Determine the [X, Y] coordinate at the center of the cell enclosing the given text.  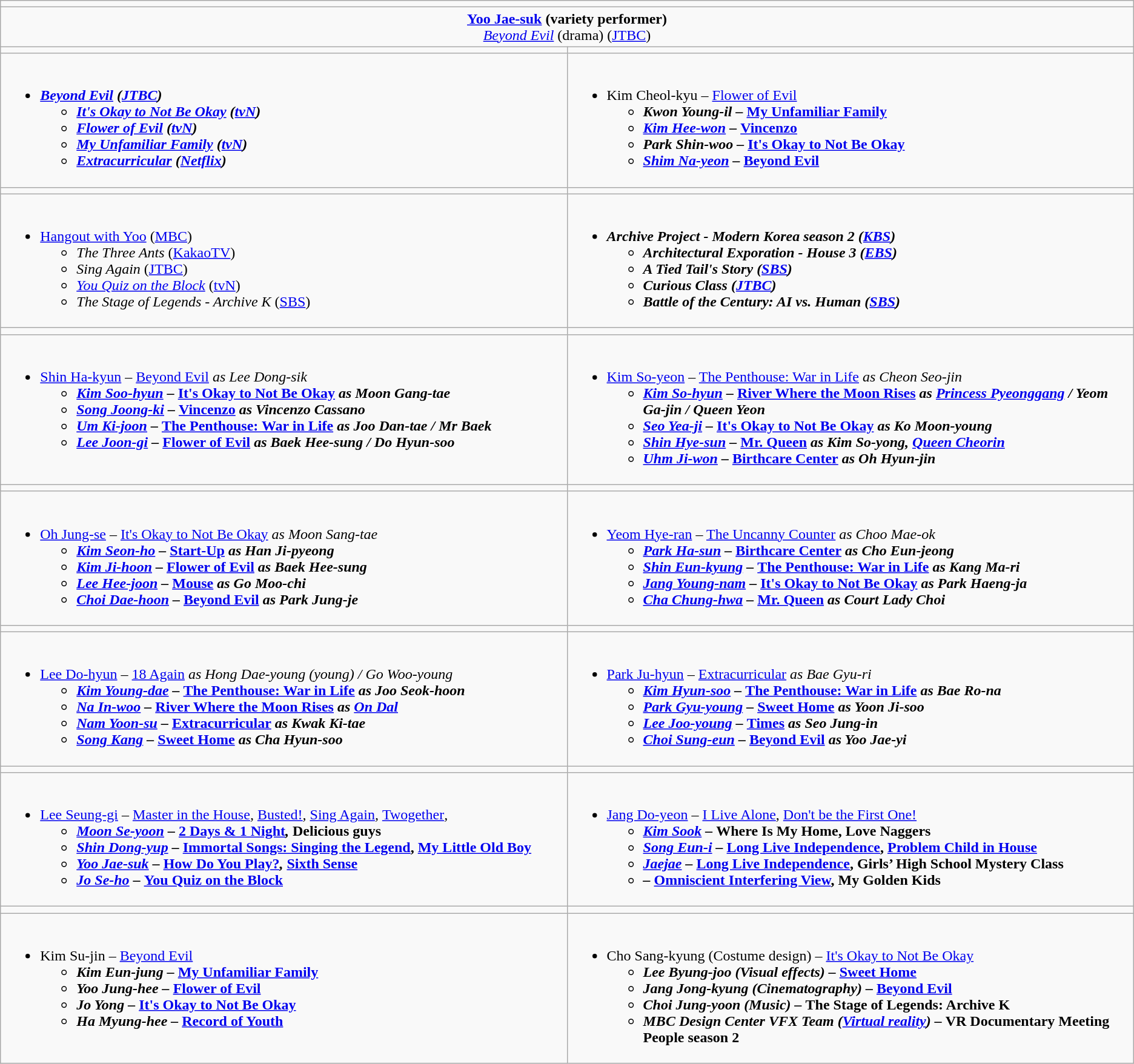
Yoo Jae-suk (variety performer) Beyond Evil (drama) (JTBC) [567, 27]
Hangout with Yoo (MBC) The Three Ants (KakaoTV)Sing Again (JTBC)You Quiz on the Block (tvN)The Stage of Legends - Archive K (SBS) [283, 260]
Beyond Evil (JTBC) It's Okay to Not Be Okay (tvN)Flower of Evil (tvN)My Unfamiliar Family (tvN)Extracurricular (Netflix) [283, 120]
